Provide the (x, y) coordinate of the cell's center where the given text is located.  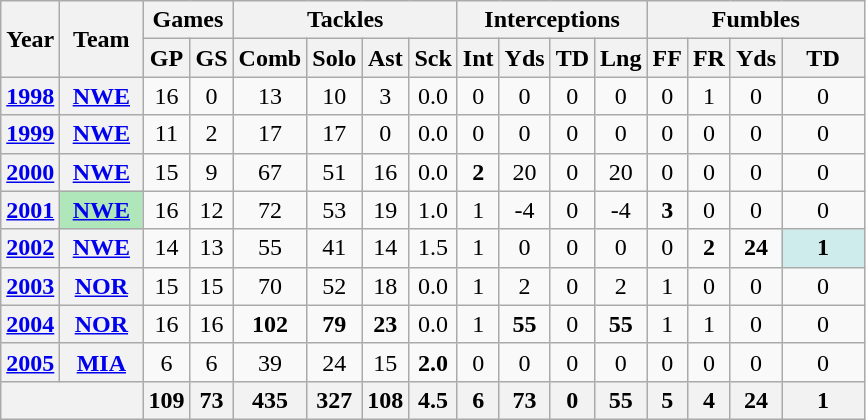
Ast (386, 58)
Lng (621, 58)
Games (188, 20)
2001 (30, 210)
10 (334, 96)
Team (102, 39)
2005 (30, 362)
19 (386, 210)
Solo (334, 58)
Comb (270, 58)
435 (270, 400)
39 (270, 362)
102 (270, 324)
GP (166, 58)
FF (667, 58)
72 (270, 210)
51 (334, 172)
1999 (30, 134)
Tackles (345, 20)
FR (708, 58)
Year (30, 39)
70 (270, 286)
1.0 (433, 210)
4 (708, 400)
2.0 (433, 362)
2000 (30, 172)
GS (212, 58)
52 (334, 286)
1.5 (433, 248)
41 (334, 248)
Interceptions (552, 20)
108 (386, 400)
Sck (433, 58)
1998 (30, 96)
67 (270, 172)
109 (166, 400)
79 (334, 324)
2002 (30, 248)
12 (212, 210)
MIA (102, 362)
4.5 (433, 400)
9 (212, 172)
11 (166, 134)
5 (667, 400)
327 (334, 400)
2003 (30, 286)
Int (478, 58)
2004 (30, 324)
18 (386, 286)
23 (386, 324)
53 (334, 210)
Fumbles (756, 20)
